For the text-containing cell, return its midpoint in (X, Y) coordinate format. 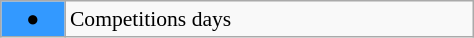
● (33, 19)
Competitions days (269, 19)
